Determine the [X, Y] coordinate at the center of the cell enclosing the given text.  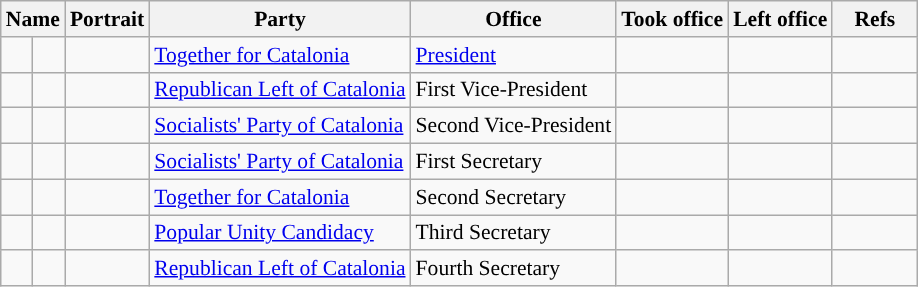
Second Secretary [514, 197]
Name [33, 19]
Third Secretary [514, 233]
Party [280, 19]
Second Vice-President [514, 126]
Took office [672, 19]
Refs [874, 19]
First Secretary [514, 162]
First Vice-President [514, 90]
Popular Unity Candidacy [280, 233]
Portrait [107, 19]
Office [514, 19]
Left office [780, 19]
Fourth Secretary [514, 269]
President [514, 55]
